Pinpoint the cell where the given text exists, returning its [x, y] midpoint coordinate. 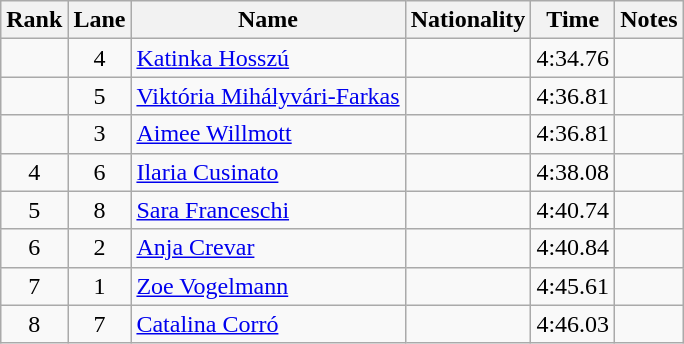
4:40.84 [573, 248]
4:38.08 [573, 172]
4:40.74 [573, 210]
Nationality [468, 20]
Notes [649, 20]
Anja Crevar [268, 248]
Zoe Vogelmann [268, 286]
Time [573, 20]
3 [100, 134]
Sara Franceschi [268, 210]
Viktória Mihályvári-Farkas [268, 96]
Lane [100, 20]
Aimee Willmott [268, 134]
4:34.76 [573, 58]
Name [268, 20]
1 [100, 286]
4:45.61 [573, 286]
Catalina Corró [268, 324]
Katinka Hosszú [268, 58]
Rank [34, 20]
2 [100, 248]
Ilaria Cusinato [268, 172]
4:46.03 [573, 324]
